Locate the cell with the specified text and output its [x, y] center coordinate. 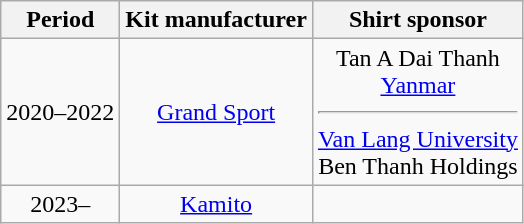
Tan A Dai ThanhYanmar Van Lang UniversityBen Thanh Holdings [418, 112]
Period [60, 20]
2023– [60, 204]
Grand Sport [216, 112]
Shirt sponsor [418, 20]
2020–2022 [60, 112]
Kamito [216, 204]
Kit manufacturer [216, 20]
